Find where the given text appears and provide that cell's center as [X, Y] coordinate. 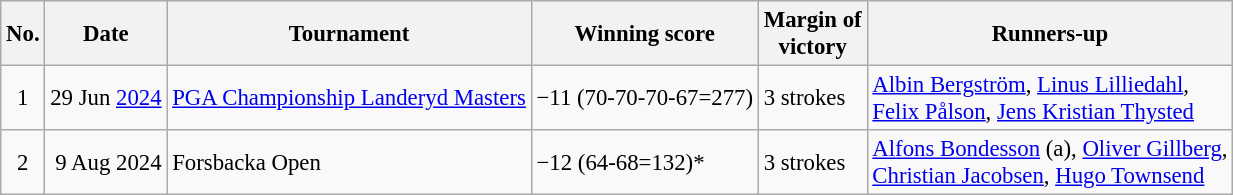
9 Aug 2024 [106, 162]
No. [23, 34]
Forsbacka Open [349, 162]
Date [106, 34]
1 [23, 98]
PGA Championship Landeryd Masters [349, 98]
−12 (64-68=132)* [644, 162]
2 [23, 162]
Winning score [644, 34]
Albin Bergström, Linus Lilliedahl, Felix Pålson, Jens Kristian Thysted [1050, 98]
−11 (70-70-70-67=277) [644, 98]
Alfons Bondesson (a), Oliver Gillberg, Christian Jacobsen, Hugo Townsend [1050, 162]
Runners-up [1050, 34]
29 Jun 2024 [106, 98]
Margin ofvictory [812, 34]
Tournament [349, 34]
